Return the (x, y) coordinate for the center point of the cell that contains the specified text.  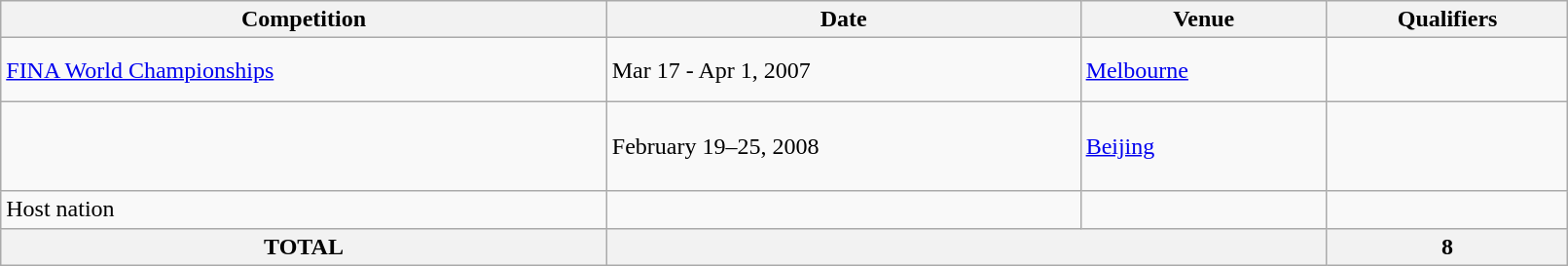
February 19–25, 2008 (843, 146)
Melbourne (1203, 70)
Date (843, 19)
Beijing (1203, 146)
TOTAL (304, 247)
Venue (1203, 19)
Qualifiers (1447, 19)
Mar 17 - Apr 1, 2007 (843, 70)
FINA World Championships (304, 70)
8 (1447, 247)
Competition (304, 19)
Host nation (304, 209)
